Capture the cell that displays the provided text and extract its (X, Y) central coordinate. 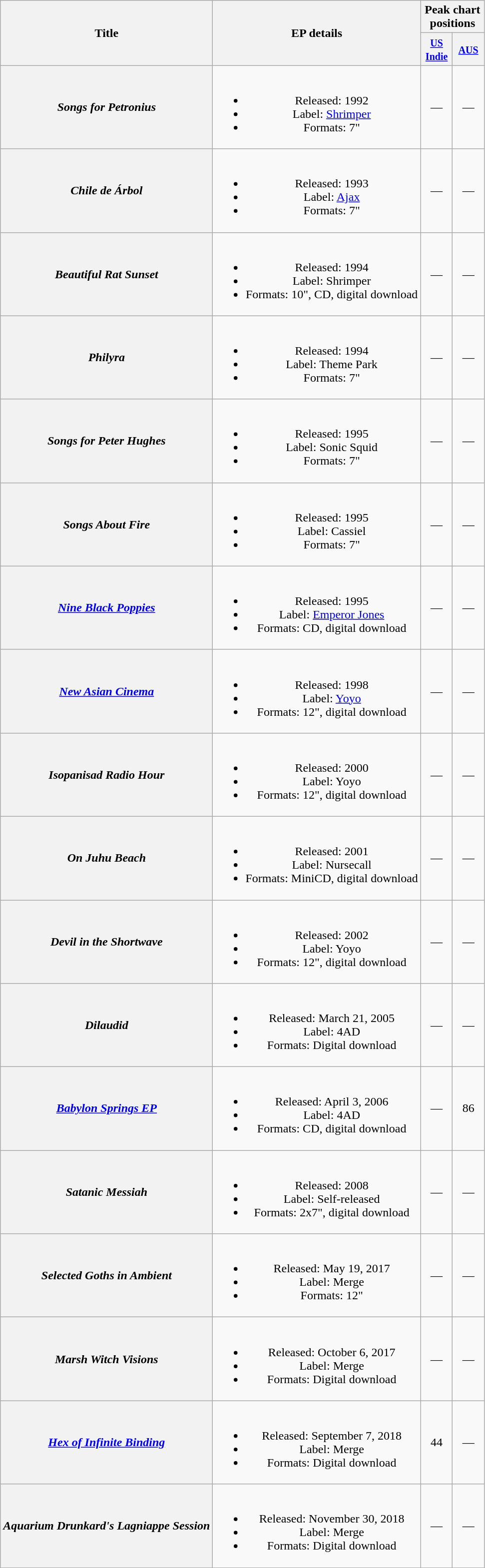
Released: September 7, 2018Label: MergeFormats: Digital download (317, 1443)
Dilaudid (107, 1025)
Released: 1995Label: Sonic SquidFormats: 7" (317, 441)
Released: 2008Label: Self-releasedFormats: 2x7", digital download (317, 1192)
44 (437, 1443)
Title (107, 33)
Songs for Peter Hughes (107, 441)
Released: 1998Label: YoyoFormats: 12", digital download (317, 691)
Nine Black Poppies (107, 607)
Aquarium Drunkard's Lagniappe Session (107, 1526)
Songs for Petronius (107, 107)
Beautiful Rat Sunset (107, 274)
Chile de Árbol (107, 191)
Released: 2000Label: YoyoFormats: 12", digital download (317, 774)
Released: April 3, 2006Label: 4ADFormats: CD, digital download (317, 1109)
Released: March 21, 2005Label: 4ADFormats: Digital download (317, 1025)
Released: 2002Label: YoyoFormats: 12", digital download (317, 942)
Peak chart positions (453, 17)
EP details (317, 33)
Released: May 19, 2017Label: MergeFormats: 12" (317, 1276)
Released: 1992Label: ShrimperFormats: 7" (317, 107)
Philyra (107, 358)
Hex of Infinite Binding (107, 1443)
Released: 1995Label: Emperor JonesFormats: CD, digital download (317, 607)
Released: 1994Label: ShrimperFormats: 10", CD, digital download (317, 274)
Devil in the Shortwave (107, 942)
Isopanisad Radio Hour (107, 774)
Songs About Fire (107, 524)
Selected Goths in Ambient (107, 1276)
Released: 1994Label: Theme ParkFormats: 7" (317, 358)
Babylon Springs EP (107, 1109)
Satanic Messiah (107, 1192)
Released: November 30, 2018Label: MergeFormats: Digital download (317, 1526)
USIndie (437, 49)
On Juhu Beach (107, 858)
Released: 1995Label: CassielFormats: 7" (317, 524)
Marsh Witch Visions (107, 1359)
86 (469, 1109)
Released: 2001Label: NursecallFormats: MiniCD, digital download (317, 858)
Released: October 6, 2017Label: MergeFormats: Digital download (317, 1359)
New Asian Cinema (107, 691)
AUS (469, 49)
Released: 1993Label: AjaxFormats: 7" (317, 191)
